Locate the cell with the specified text and output its [X, Y] center coordinate. 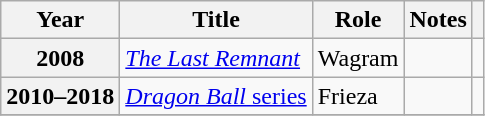
Notes [438, 20]
2008 [60, 58]
Dragon Ball series [216, 96]
2010–2018 [60, 96]
Year [60, 20]
Frieza [358, 96]
Wagram [358, 58]
The Last Remnant [216, 58]
Title [216, 20]
Role [358, 20]
